Provide the (X, Y) coordinate of the cell's center where the given text is located.  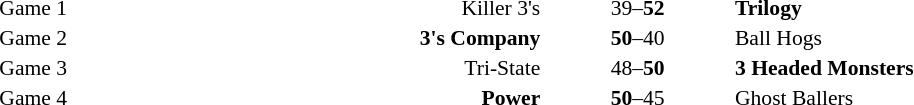
50–40 (638, 38)
48–50 (638, 68)
3's Company (306, 38)
Tri-State (306, 68)
